Identify which cell holds the provided text, then report its [X, Y] central coordinate. 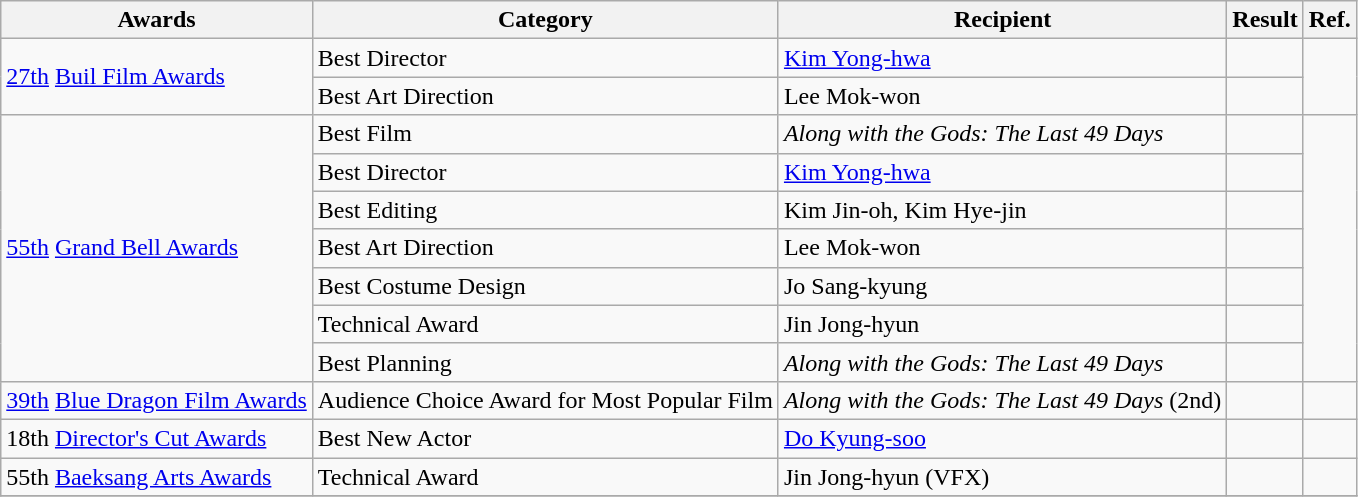
Jin Jong-hyun (VFX) [1002, 477]
Do Kyung-soo [1002, 438]
Category [545, 20]
55th Baeksang Arts Awards [157, 477]
Best New Actor [545, 438]
Kim Jin-oh, Kim Hye-jin [1002, 210]
Along with the Gods: The Last 49 Days (2nd) [1002, 400]
Ref. [1330, 20]
Best Costume Design [545, 286]
Jin Jong-hyun [1002, 324]
Recipient [1002, 20]
Best Film [545, 134]
Jo Sang-kyung [1002, 286]
Best Planning [545, 362]
Audience Choice Award for Most Popular Film [545, 400]
27th Buil Film Awards [157, 77]
39th Blue Dragon Film Awards [157, 400]
55th Grand Bell Awards [157, 248]
Result [1265, 20]
18th Director's Cut Awards [157, 438]
Awards [157, 20]
Best Editing [545, 210]
